Provide the (X, Y) coordinate of the cell's center where the given text is located.  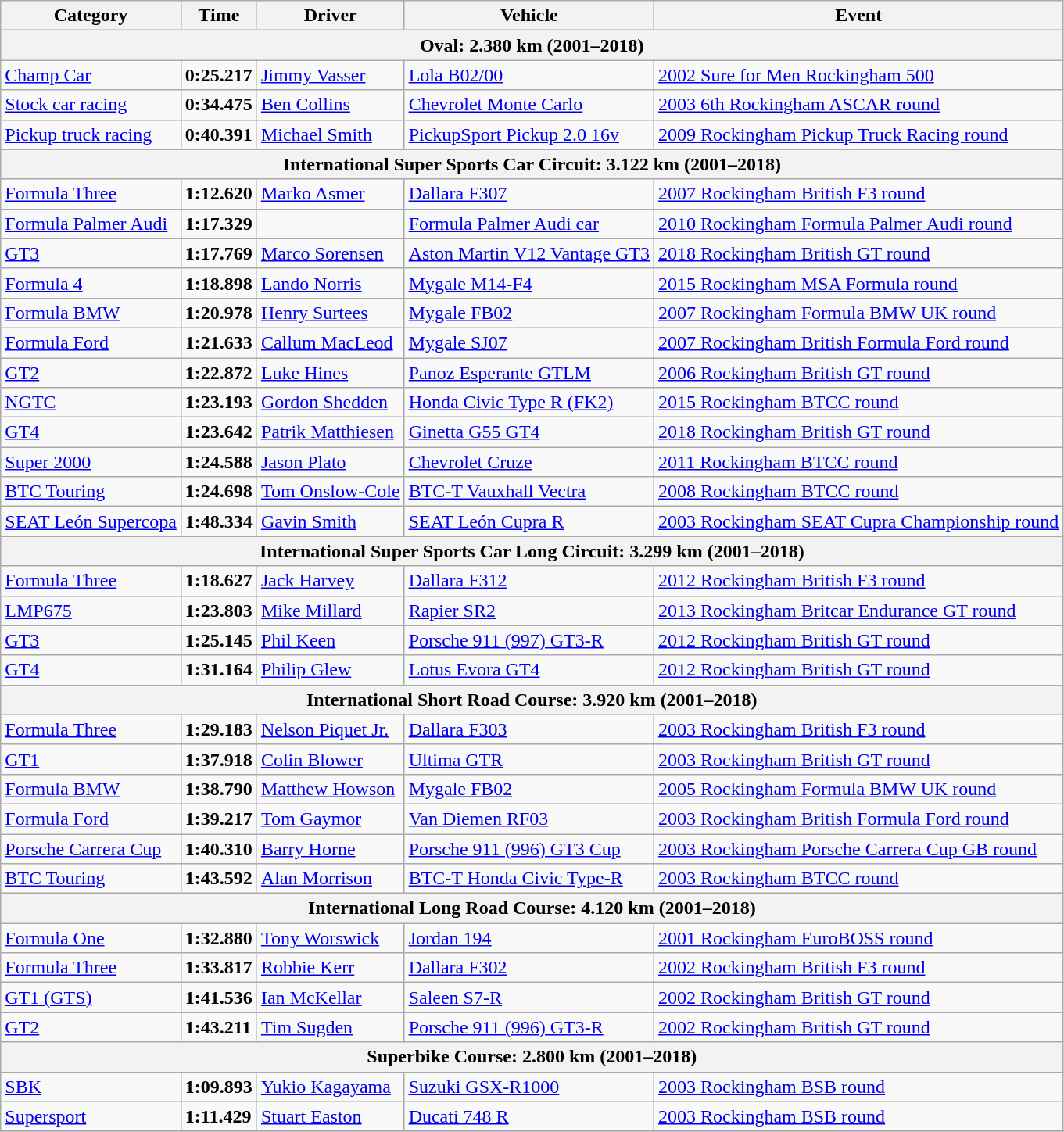
Barry Horne (330, 848)
1:38.790 (219, 789)
Alan Morrison (330, 879)
1:12.620 (219, 194)
2012 Rockingham British F3 round (858, 581)
2015 Rockingham BTCC round (858, 403)
Lando Norris (330, 283)
1:09.893 (219, 1087)
Dallara F302 (528, 968)
Mygale SJ07 (528, 342)
2002 Rockingham British F3 round (858, 968)
1:23.803 (219, 611)
Patrik Matthiesen (330, 432)
2013 Rockingham Britcar Endurance GT round (858, 611)
Colin Blower (330, 759)
2003 Rockingham British GT round (858, 759)
SEAT León Supercopa (91, 521)
1:29.183 (219, 729)
Luke Hines (330, 373)
1:11.429 (219, 1116)
1:39.217 (219, 819)
Ginetta G55 GT4 (528, 432)
1:31.164 (219, 670)
1:23.642 (219, 432)
Suzuki GSX-R1000 (528, 1087)
1:43.592 (219, 879)
0:34.475 (219, 105)
SBK (91, 1087)
2003 Rockingham British F3 round (858, 729)
Honda Civic Type R (FK2) (528, 403)
Formula One (91, 938)
Dallara F303 (528, 729)
LMP675 (91, 611)
Ian McKellar (330, 998)
Supersport (91, 1116)
Tom Gaymor (330, 819)
Champ Car (91, 75)
1:17.329 (219, 224)
Tom Onslow-Cole (330, 492)
2007 Rockingham Formula BMW UK round (858, 313)
Rapier SR2 (528, 611)
1:22.872 (219, 373)
2005 Rockingham Formula BMW UK round (858, 789)
2003 Rockingham Porsche Carrera Cup GB round (858, 848)
1:41.536 (219, 998)
Jack Harvey (330, 581)
Robbie Kerr (330, 968)
International Long Road Course: 4.120 km (2001–2018) (532, 908)
Van Diemen RF03 (528, 819)
Michael Smith (330, 134)
0:40.391 (219, 134)
Aston Martin V12 Vantage GT3 (528, 253)
1:24.588 (219, 462)
Dallara F312 (528, 581)
Vehicle (528, 16)
Pickup truck racing (91, 134)
1:25.145 (219, 640)
Lotus Evora GT4 (528, 670)
Lola B02/00 (528, 75)
Gavin Smith (330, 521)
1:24.698 (219, 492)
Tim Sugden (330, 1027)
Superbike Course: 2.800 km (2001–2018) (532, 1057)
Stuart Easton (330, 1116)
2015 Rockingham MSA Formula round (858, 283)
2011 Rockingham BTCC round (858, 462)
2007 Rockingham British Formula Ford round (858, 342)
BTC-T Honda Civic Type-R (528, 879)
Mygale M14-F4 (528, 283)
Ben Collins (330, 105)
Event (858, 16)
Time (219, 16)
1:33.817 (219, 968)
2003 6th Rockingham ASCAR round (858, 105)
2001 Rockingham EuroBOSS round (858, 938)
Saleen S7-R (528, 998)
1:20.978 (219, 313)
Oval: 2.380 km (2001–2018) (532, 45)
Jordan 194 (528, 938)
2003 Rockingham SEAT Cupra Championship round (858, 521)
Marko Asmer (330, 194)
Formula 4 (91, 283)
1:18.627 (219, 581)
International Short Road Course: 3.920 km (2001–2018) (532, 700)
0:25.217 (219, 75)
1:23.193 (219, 403)
1:17.769 (219, 253)
Porsche Carrera Cup (91, 848)
International Super Sports Car Circuit: 3.122 km (2001–2018) (532, 164)
2007 Rockingham British F3 round (858, 194)
2003 Rockingham British Formula Ford round (858, 819)
Porsche 911 (996) GT3-R (528, 1027)
Super 2000 (91, 462)
2009 Rockingham Pickup Truck Racing round (858, 134)
1:40.310 (219, 848)
2010 Rockingham Formula Palmer Audi round (858, 224)
Chevrolet Cruze (528, 462)
Porsche 911 (997) GT3-R (528, 640)
Ultima GTR (528, 759)
Mike Millard (330, 611)
Formula Palmer Audi (91, 224)
2006 Rockingham British GT round (858, 373)
PickupSport Pickup 2.0 16v (528, 134)
1:32.880 (219, 938)
Gordon Shedden (330, 403)
Formula Palmer Audi car (528, 224)
Yukio Kagayama (330, 1087)
Porsche 911 (996) GT3 Cup (528, 848)
1:48.334 (219, 521)
BTC-T Vauxhall Vectra (528, 492)
NGTC (91, 403)
International Super Sports Car Long Circuit: 3.299 km (2001–2018) (532, 551)
2008 Rockingham BTCC round (858, 492)
Philip Glew (330, 670)
1:18.898 (219, 283)
Category (91, 16)
1:43.211 (219, 1027)
Tony Worswick (330, 938)
Jimmy Vasser (330, 75)
Panoz Esperante GTLM (528, 373)
Ducati 748 R (528, 1116)
2003 Rockingham BTCC round (858, 879)
GT1 (GTS) (91, 998)
Phil Keen (330, 640)
Henry Surtees (330, 313)
Stock car racing (91, 105)
Callum MacLeod (330, 342)
Driver (330, 16)
Matthew Howson (330, 789)
Chevrolet Monte Carlo (528, 105)
Marco Sorensen (330, 253)
Nelson Piquet Jr. (330, 729)
GT1 (91, 759)
1:21.633 (219, 342)
Jason Plato (330, 462)
Dallara F307 (528, 194)
1:37.918 (219, 759)
SEAT León Cupra R (528, 521)
2002 Sure for Men Rockingham 500 (858, 75)
